Search for the cell housing the specified text and yield its (X, Y) center coordinate. 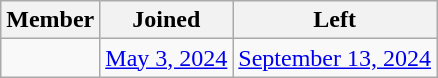
Left (335, 20)
May 3, 2024 (166, 58)
September 13, 2024 (335, 58)
Joined (166, 20)
Member (50, 20)
